Extract the (x, y) coordinate from the center of the cell holding the provided text.  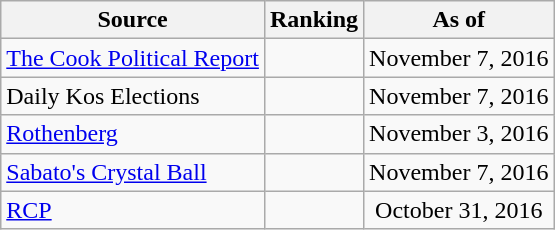
The Cook Political Report (133, 58)
October 31, 2016 (459, 210)
Rothenberg (133, 134)
Ranking (314, 20)
As of (459, 20)
Sabato's Crystal Ball (133, 172)
November 3, 2016 (459, 134)
Daily Kos Elections (133, 96)
RCP (133, 210)
Source (133, 20)
